Search for the cell housing the specified text and yield its (x, y) center coordinate. 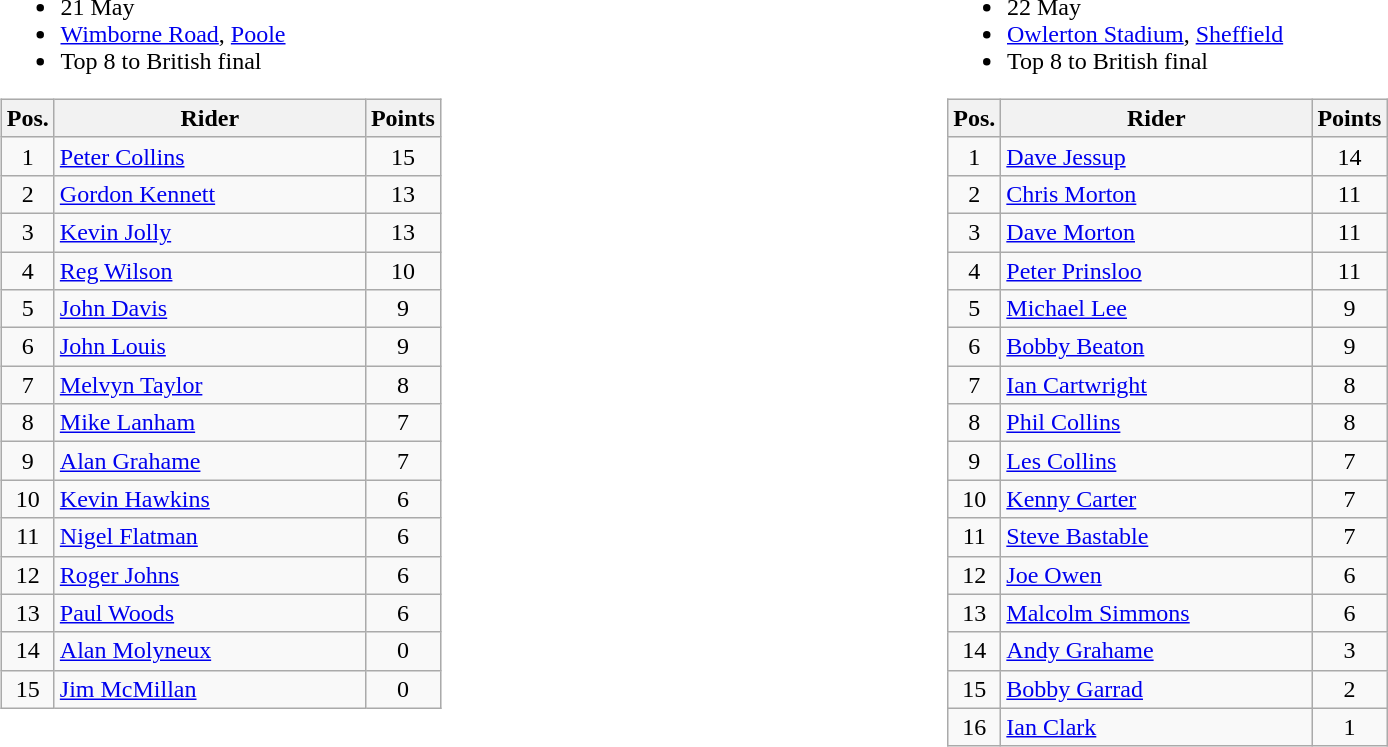
Roger Johns (210, 575)
Steve Bastable (1156, 537)
Chris Morton (1156, 194)
John Louis (210, 347)
Peter Prinsloo (1156, 271)
Melvyn Taylor (210, 385)
Andy Grahame (1156, 651)
Kevin Jolly (210, 232)
Phil Collins (1156, 423)
Bobby Garrad (1156, 689)
Peter Collins (210, 156)
Joe Owen (1156, 575)
Dave Jessup (1156, 156)
Ian Clark (1156, 727)
Jim McMillan (210, 689)
Paul Woods (210, 613)
Dave Morton (1156, 232)
16 (974, 727)
Michael Lee (1156, 309)
Gordon Kennett (210, 194)
Alan Molyneux (210, 651)
Reg Wilson (210, 271)
Malcolm Simmons (1156, 613)
Mike Lanham (210, 423)
Les Collins (1156, 461)
Alan Grahame (210, 461)
Kevin Hawkins (210, 499)
Ian Cartwright (1156, 385)
John Davis (210, 309)
Kenny Carter (1156, 499)
Nigel Flatman (210, 537)
Bobby Beaton (1156, 347)
